Detect which cell encompasses the target text, then output its [x, y] center coordinate. 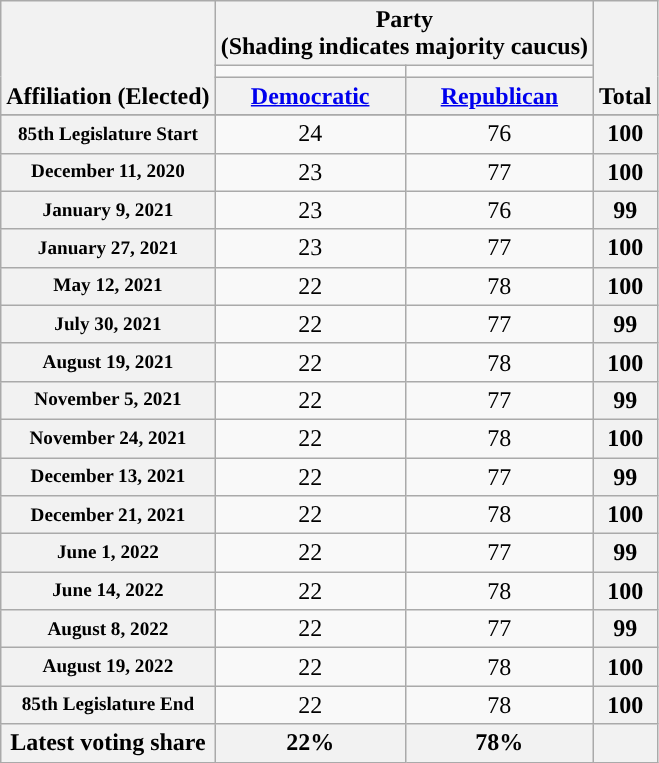
January 27, 2021 [108, 248]
Republican [499, 96]
November 5, 2021 [108, 400]
August 19, 2021 [108, 362]
85th Legislature End [108, 705]
August 19, 2022 [108, 667]
June 1, 2022 [108, 553]
Democratic [310, 96]
January 9, 2021 [108, 210]
78% [499, 743]
Total [626, 58]
Party (Shading indicates majority caucus) [404, 34]
24 [310, 134]
June 14, 2022 [108, 591]
July 30, 2021 [108, 324]
December 21, 2021 [108, 515]
Affiliation (Elected) [108, 58]
22% [310, 743]
December 11, 2020 [108, 172]
December 13, 2021 [108, 477]
May 12, 2021 [108, 286]
August 8, 2022 [108, 629]
85th Legislature Start [108, 134]
November 24, 2021 [108, 438]
Latest voting share [108, 743]
